Provide the (x, y) coordinate of the cell's center where the given text is located.  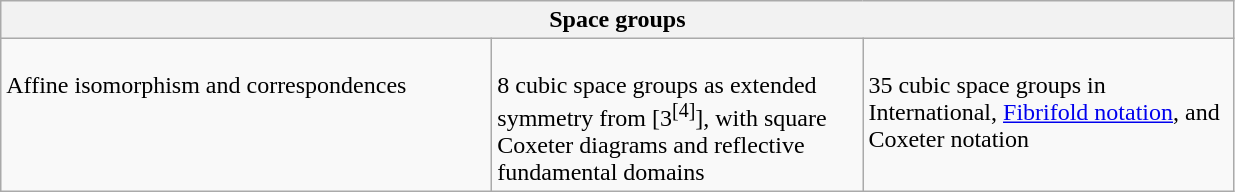
35 cubic space groups in International, Fibrifold notation, and Coxeter notation (1048, 116)
8 cubic space groups as extended symmetry from [3[4]], with square Coxeter diagrams and reflective fundamental domains (678, 116)
Space groups (618, 20)
Affine isomorphism and correspondences (246, 116)
